Find where the given text appears and provide that cell's center as [x, y] coordinate. 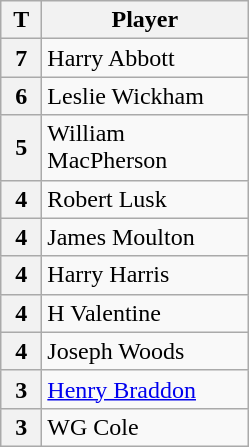
H Valentine [145, 313]
Player [145, 20]
6 [22, 96]
7 [22, 58]
Harry Harris [145, 275]
T [22, 20]
Joseph Woods [145, 351]
WG Cole [145, 427]
William MacPherson [145, 148]
Leslie Wickham [145, 96]
5 [22, 148]
James Moulton [145, 237]
Henry Braddon [145, 389]
Harry Abbott [145, 58]
Robert Lusk [145, 199]
